Return the (x, y) coordinate for the center point of the cell that contains the specified text.  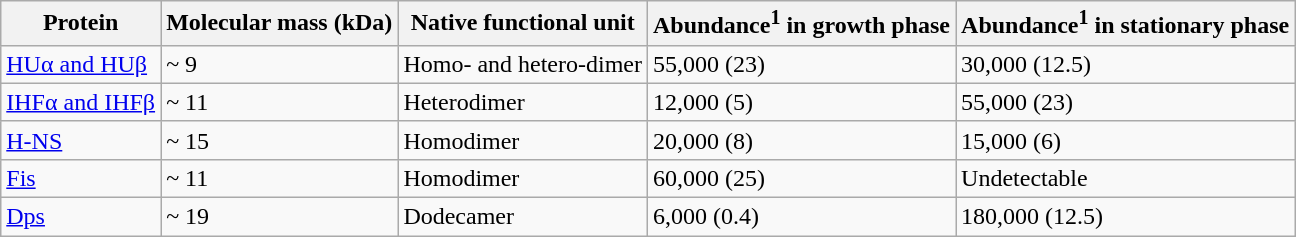
60,000 (25) (802, 178)
180,000 (12.5) (1126, 217)
6,000 (0.4) (802, 217)
Protein (81, 24)
Molecular mass (kDa) (280, 24)
~ 19 (280, 217)
HUα and HUβ (81, 64)
IHFα and IHFβ (81, 102)
Undetectable (1126, 178)
~ 15 (280, 140)
12,000 (5) (802, 102)
Dps (81, 217)
Native functional unit (523, 24)
Fis (81, 178)
H-NS (81, 140)
20,000 (8) (802, 140)
30,000 (12.5) (1126, 64)
15,000 (6) (1126, 140)
~ 9 (280, 64)
Heterodimer (523, 102)
Homo- and hetero-dimer (523, 64)
Abundance1 in stationary phase (1126, 24)
Abundance1 in growth phase (802, 24)
Dodecamer (523, 217)
